Identify which cell holds the provided text, then report its [x, y] central coordinate. 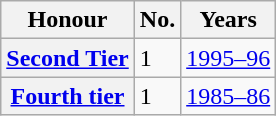
Honour [68, 20]
Fourth tier [68, 96]
Years [228, 20]
No. [157, 20]
1995–96 [228, 58]
Second Tier [68, 58]
1985–86 [228, 96]
